Pinpoint the cell where the given text exists, returning its [X, Y] midpoint coordinate. 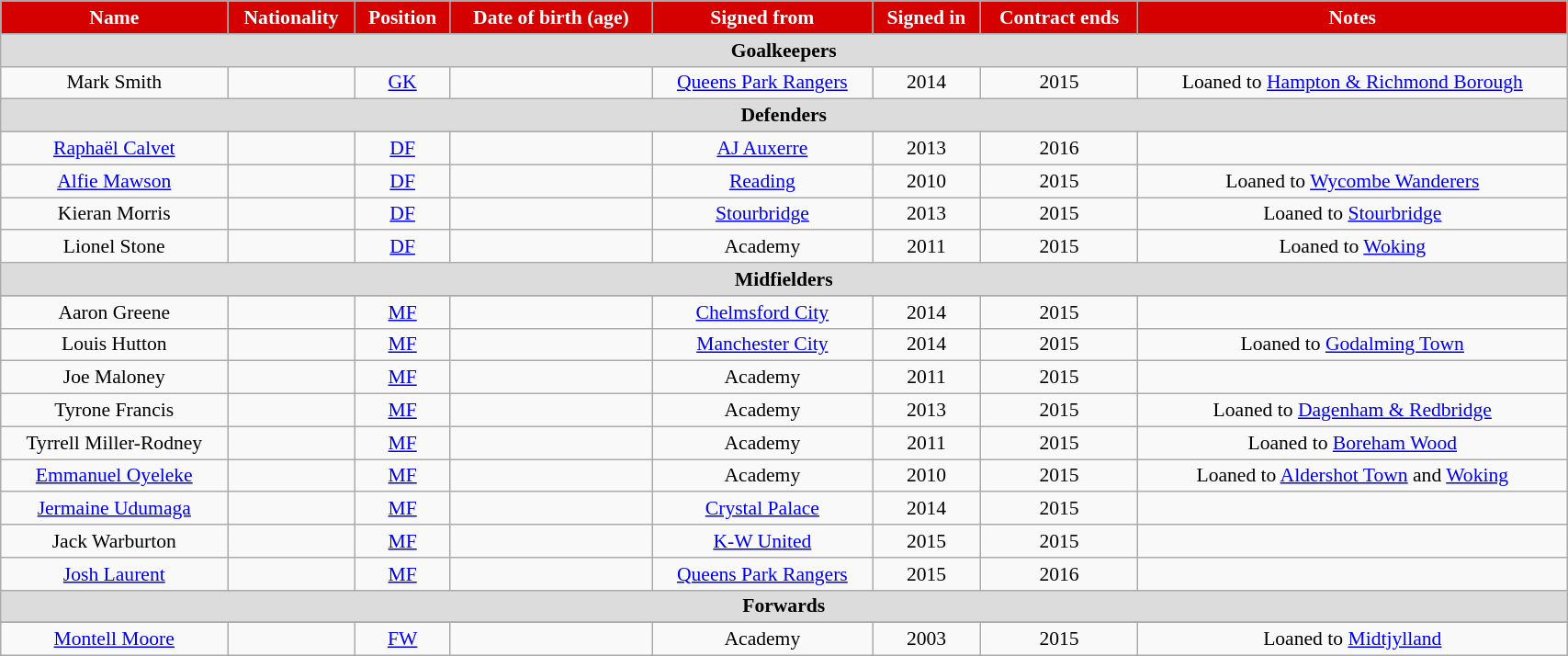
Loaned to Woking [1352, 247]
Alfie Mawson [114, 181]
Loaned to Godalming Town [1352, 345]
Jack Warburton [114, 541]
Louis Hutton [114, 345]
Emmanuel Oyeleke [114, 476]
Loaned to Boreham Wood [1352, 443]
Joe Maloney [114, 378]
AJ Auxerre [762, 149]
Date of birth (age) [551, 17]
Mark Smith [114, 83]
Loaned to Midtjylland [1352, 639]
Chelmsford City [762, 312]
Signed from [762, 17]
K-W United [762, 541]
Nationality [292, 17]
Position [402, 17]
Contract ends [1059, 17]
Crystal Palace [762, 509]
GK [402, 83]
Lionel Stone [114, 247]
Loaned to Aldershot Town and Woking [1352, 476]
Defenders [784, 116]
Loaned to Dagenham & Redbridge [1352, 411]
Stourbridge [762, 214]
Kieran Morris [114, 214]
Tyrrell Miller-Rodney [114, 443]
Goalkeepers [784, 51]
Loaned to Wycombe Wanderers [1352, 181]
Forwards [784, 606]
Loaned to Stourbridge [1352, 214]
Tyrone Francis [114, 411]
Notes [1352, 17]
FW [402, 639]
Raphaël Calvet [114, 149]
Jermaine Udumaga [114, 509]
Signed in [926, 17]
Montell Moore [114, 639]
Midfielders [784, 279]
Reading [762, 181]
2003 [926, 639]
Josh Laurent [114, 574]
Aaron Greene [114, 312]
Manchester City [762, 345]
Name [114, 17]
Loaned to Hampton & Richmond Borough [1352, 83]
